Return the [x, y] coordinate for the center point of the cell that contains the specified text.  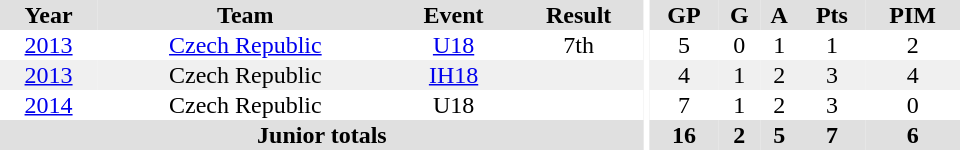
GP [684, 15]
7th [579, 45]
2014 [48, 105]
Result [579, 15]
A [780, 15]
Year [48, 15]
Junior totals [322, 135]
IH18 [454, 75]
Pts [832, 15]
6 [912, 135]
G [740, 15]
Team [245, 15]
16 [684, 135]
PIM [912, 15]
Event [454, 15]
